Scan for the cell matching the given text and deliver its [X, Y] coordinate at center. 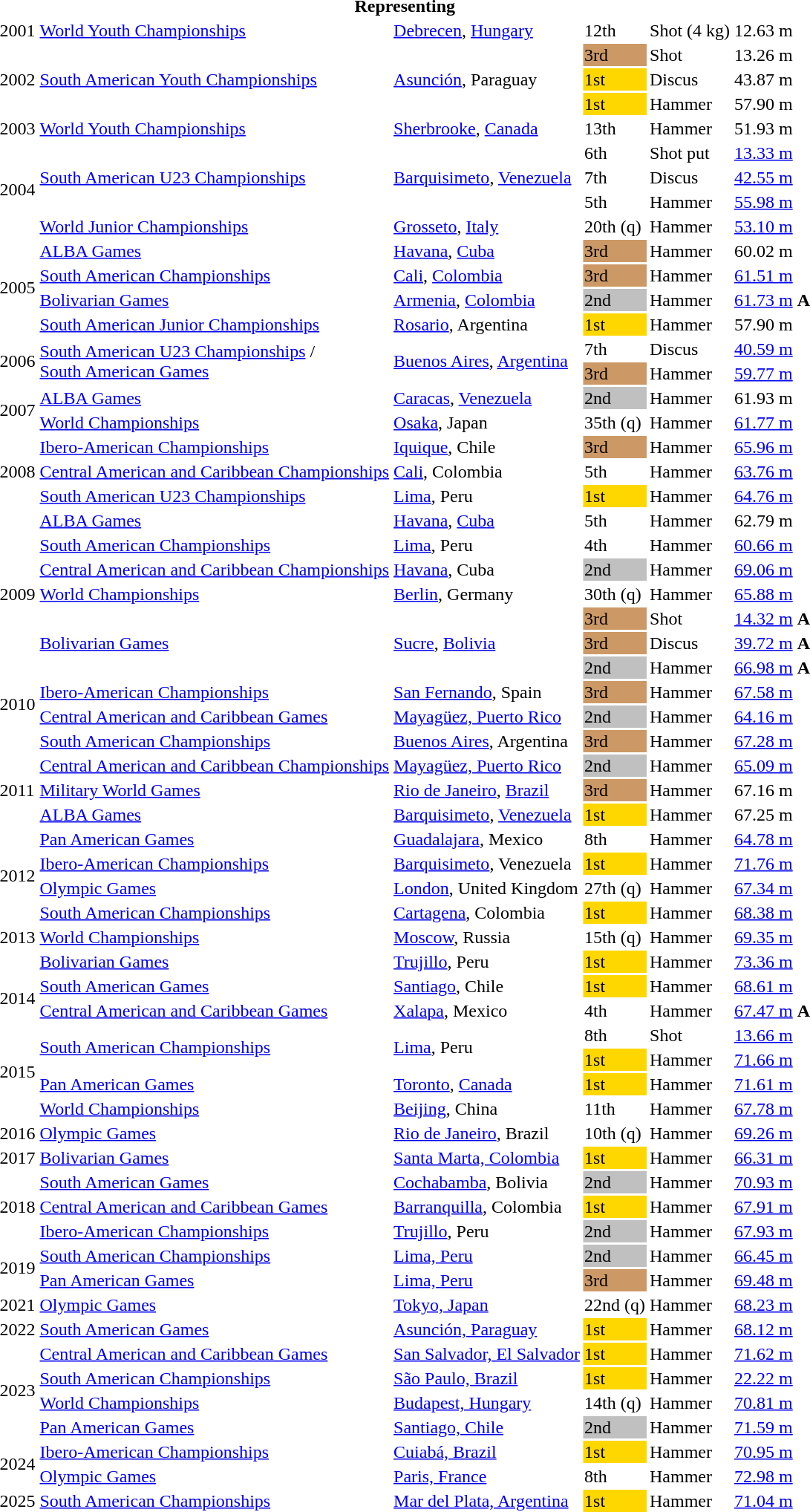
Toronto, Canada [487, 1084]
World Junior Championships [215, 227]
Armenia, Colombia [487, 300]
Iquique, Chile [487, 447]
30th (q) [615, 594]
Santa Marta, Colombia [487, 1158]
Military World Games [215, 790]
Mar del Plata, Argentina [487, 1501]
13th [615, 128]
London, United Kingdom [487, 888]
12th [615, 30]
Rosario, Argentina [487, 325]
San Salvador, El Salvador [487, 1354]
South American Youth Championships [215, 79]
6th [615, 153]
Barranquilla, Colombia [487, 1207]
Tokyo, Japan [487, 1305]
27th (q) [615, 888]
Cartagena, Colombia [487, 913]
11th [615, 1109]
South American U23 Championships / South American Games [215, 361]
22nd (q) [615, 1305]
35th (q) [615, 423]
Budapest, Hungary [487, 1403]
10th (q) [615, 1133]
Moscow, Russia [487, 937]
Sucre, Bolivia [487, 643]
Shot (4 kg) [690, 30]
Sherbrooke, Canada [487, 128]
Berlin, Germany [487, 594]
South American Junior Championships [215, 325]
15th (q) [615, 937]
San Fernando, Spain [487, 692]
14th (q) [615, 1403]
Caracas, Venezuela [487, 398]
20th (q) [615, 227]
Cochabamba, Bolivia [487, 1182]
Beijing, China [487, 1109]
Osaka, Japan [487, 423]
São Paulo, Brazil [487, 1378]
Paris, France [487, 1476]
Debrecen, Hungary [487, 30]
Xalapa, Mexico [487, 1011]
Guadalajara, Mexico [487, 839]
Grosseto, Italy [487, 227]
Cuiabá, Brazil [487, 1452]
Shot put [690, 153]
